From the cell containing the given text, extract its center point as (X, Y) coordinate. 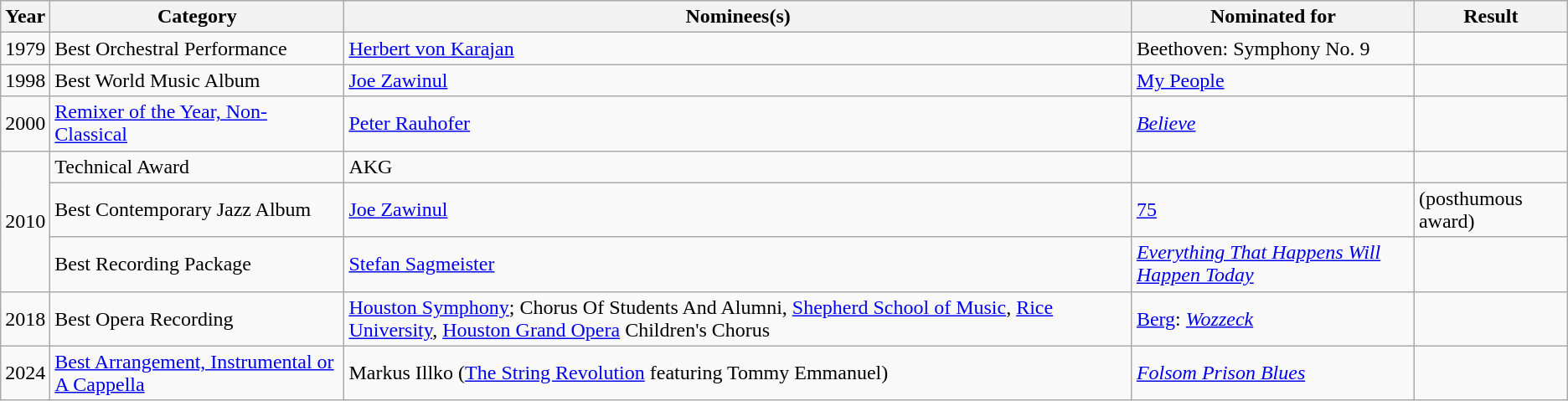
Nominees(s) (738, 17)
Houston Symphony; Chorus Of Students And Alumni, Shepherd School of Music, Rice University, Houston Grand Opera Children's Chorus (738, 318)
AKG (738, 167)
Year (25, 17)
Berg: Wozzeck (1273, 318)
Category (198, 17)
75 (1273, 209)
Best Contemporary Jazz Album (198, 209)
Herbert von Karajan (738, 49)
My People (1273, 80)
1998 (25, 80)
Result (1491, 17)
Best Orchestral Performance (198, 49)
Best Recording Package (198, 265)
Best Arrangement, Instrumental or A Cappella (198, 373)
Markus Illko (The String Revolution featuring Tommy Emmanuel) (738, 373)
Technical Award (198, 167)
2018 (25, 318)
Remixer of the Year, Non-Classical (198, 124)
Everything That Happens Will Happen Today (1273, 265)
2000 (25, 124)
(posthumous award) (1491, 209)
Stefan Sagmeister (738, 265)
Best World Music Album (198, 80)
Folsom Prison Blues (1273, 373)
Peter Rauhofer (738, 124)
2024 (25, 373)
Nominated for (1273, 17)
2010 (25, 221)
Beethoven: Symphony No. 9 (1273, 49)
Believe (1273, 124)
Best Opera Recording (198, 318)
1979 (25, 49)
